Locate the cell with the specified text and output its (X, Y) center coordinate. 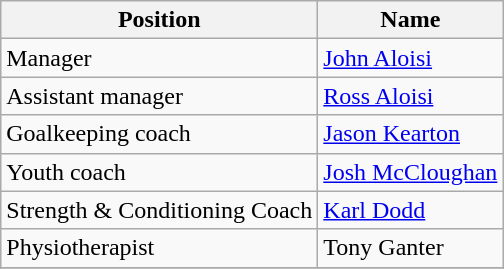
Josh McCloughan (410, 172)
Manager (160, 58)
Physiotherapist (160, 248)
Karl Dodd (410, 210)
Position (160, 20)
Goalkeeping coach (160, 134)
Name (410, 20)
Tony Ganter (410, 248)
Strength & Conditioning Coach (160, 210)
Ross Aloisi (410, 96)
Jason Kearton (410, 134)
John Aloisi (410, 58)
Youth coach (160, 172)
Assistant manager (160, 96)
